Return [x, y] of the center of cell containing provided text 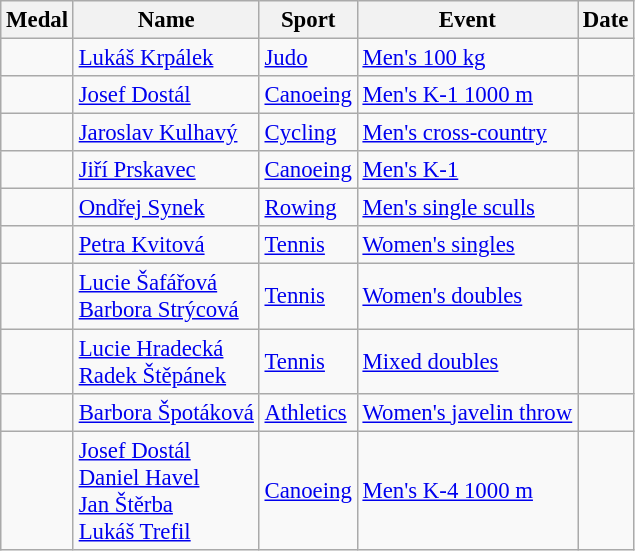
Cycling [308, 133]
Mixed doubles [467, 362]
Athletics [308, 412]
Ondřej Synek [166, 208]
Men's 100 kg [467, 58]
Men's cross-country [467, 133]
Barbora Špotáková [166, 412]
Men's K-1 [467, 170]
Sport [308, 20]
Men's single sculls [467, 208]
Lucie ŠafářováBarbora Strýcová [166, 296]
Jiří Prskavec [166, 170]
Rowing [308, 208]
Men's K-1 1000 m [467, 95]
Date [606, 20]
Women's doubles [467, 296]
Men's K-4 1000 m [467, 490]
Judo [308, 58]
Event [467, 20]
Lukáš Krpálek [166, 58]
Lucie HradeckáRadek Štěpánek [166, 362]
Jaroslav Kulhavý [166, 133]
Petra Kvitová [166, 245]
Name [166, 20]
Medal [38, 20]
Women's singles [467, 245]
Josef DostálDaniel HavelJan ŠtěrbaLukáš Trefil [166, 490]
Josef Dostál [166, 95]
Women's javelin throw [467, 412]
